Search for the cell housing the specified text and yield its (X, Y) center coordinate. 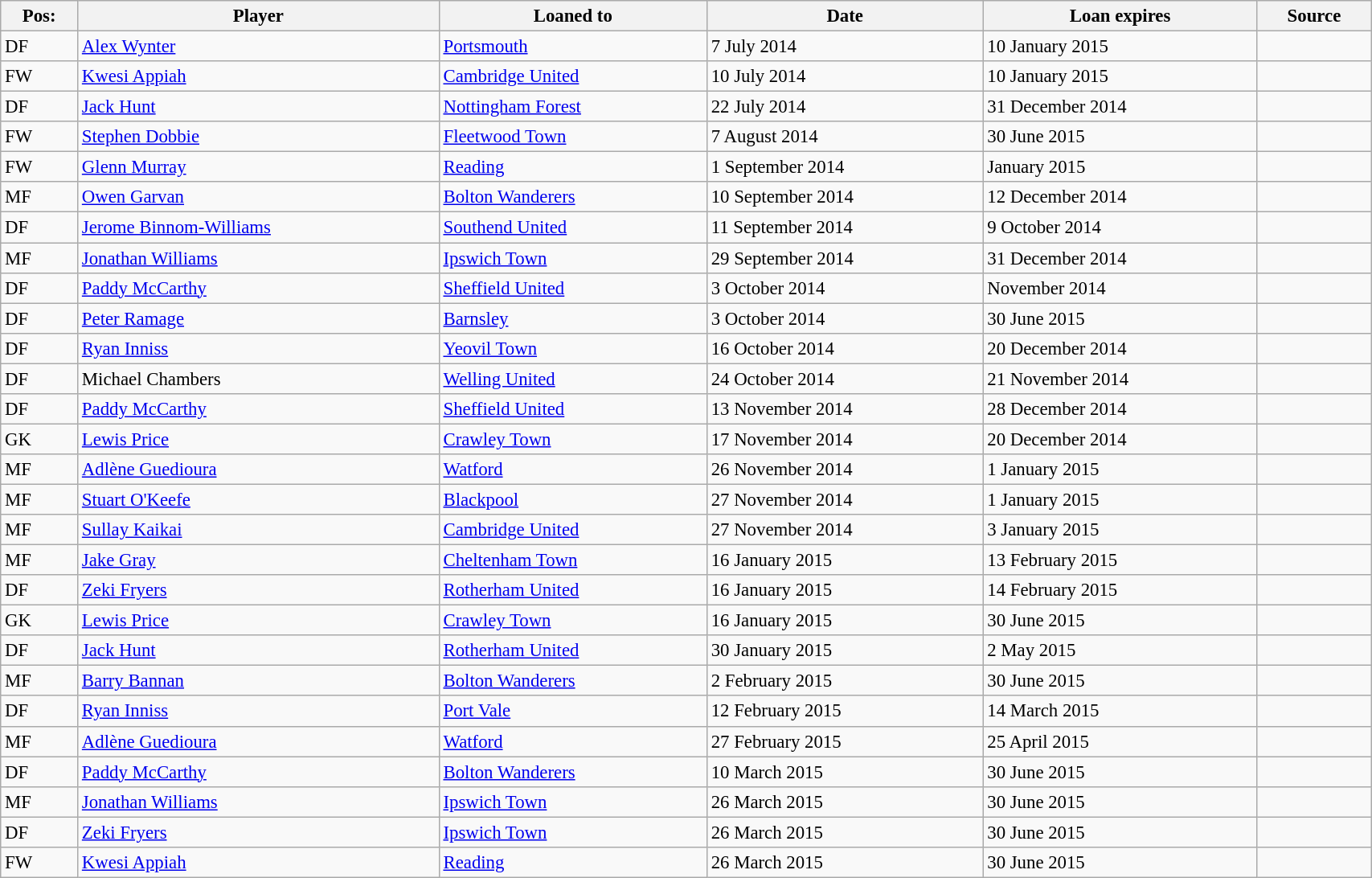
November 2014 (1120, 288)
7 July 2014 (845, 47)
Southend United (572, 228)
16 October 2014 (845, 348)
Nottingham Forest (572, 107)
10 July 2014 (845, 76)
Glenn Murray (259, 167)
Peter Ramage (259, 318)
Loan expires (1120, 16)
Yeovil Town (572, 348)
26 November 2014 (845, 470)
Barry Bannan (259, 681)
Owen Garvan (259, 197)
29 September 2014 (845, 258)
Portsmouth (572, 47)
Port Vale (572, 712)
Alex Wynter (259, 47)
10 September 2014 (845, 197)
22 July 2014 (845, 107)
Michael Chambers (259, 379)
3 January 2015 (1120, 530)
Sullay Kaikai (259, 530)
January 2015 (1120, 167)
Source (1313, 16)
25 April 2015 (1120, 741)
14 March 2015 (1120, 712)
Jerome Binnom-Williams (259, 228)
Loaned to (572, 16)
7 August 2014 (845, 137)
24 October 2014 (845, 379)
14 February 2015 (1120, 590)
Jake Gray (259, 560)
30 January 2015 (845, 650)
12 February 2015 (845, 712)
Player (259, 16)
Blackpool (572, 499)
Stuart O'Keefe (259, 499)
Date (845, 16)
2 May 2015 (1120, 650)
Cheltenham Town (572, 560)
10 March 2015 (845, 772)
Welling United (572, 379)
9 October 2014 (1120, 228)
Fleetwood Town (572, 137)
Stephen Dobbie (259, 137)
12 December 2014 (1120, 197)
13 November 2014 (845, 409)
11 September 2014 (845, 228)
1 September 2014 (845, 167)
28 December 2014 (1120, 409)
Barnsley (572, 318)
13 February 2015 (1120, 560)
27 February 2015 (845, 741)
21 November 2014 (1120, 379)
Pos: (39, 16)
2 February 2015 (845, 681)
17 November 2014 (845, 439)
